Return the [x, y] coordinate for the center point of the cell that contains the specified text.  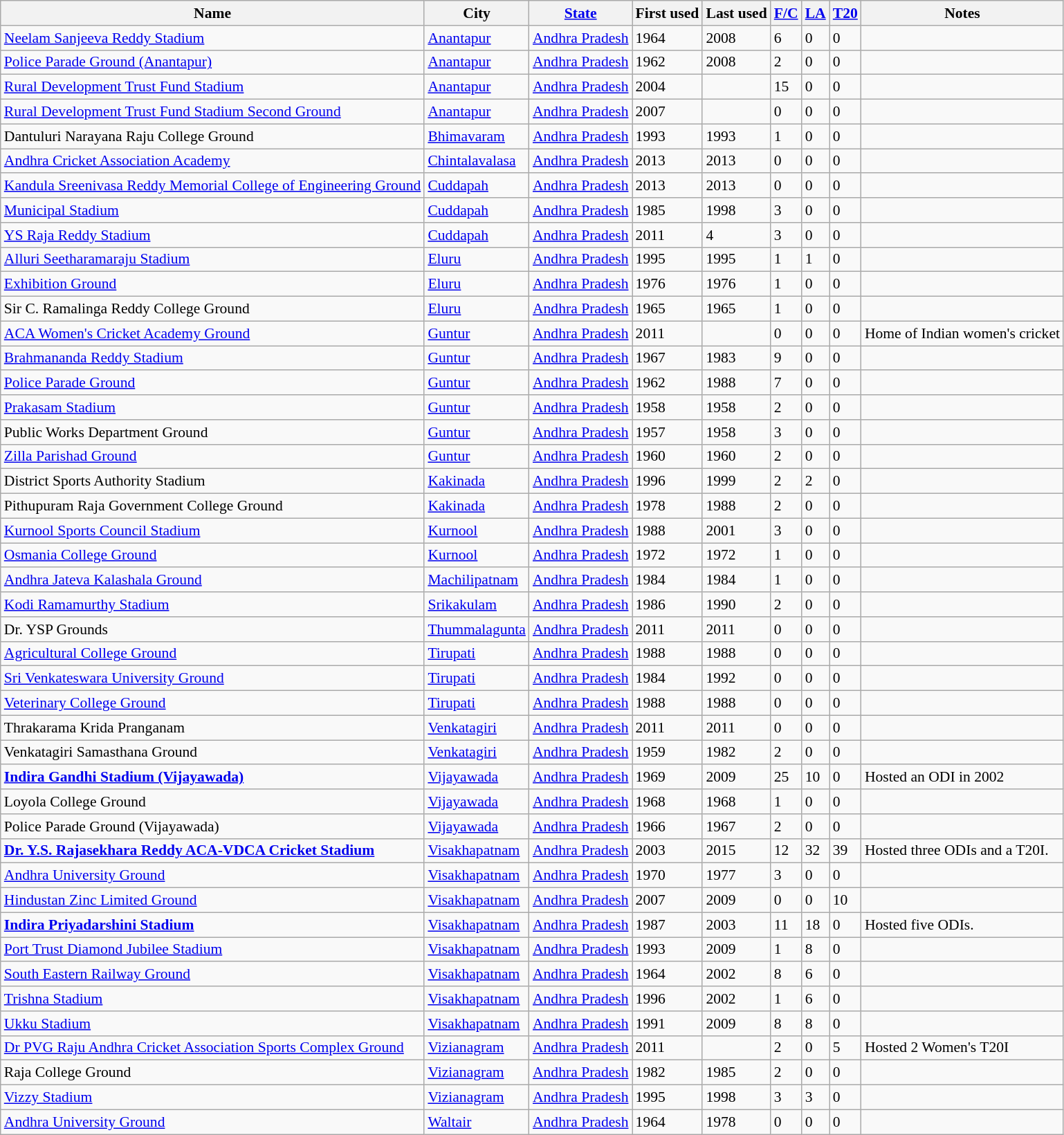
Last used [736, 13]
Loyola College Ground [213, 802]
Hosted three ODIs and a T20I. [962, 851]
ACA Women's Cricket Academy Ground [213, 333]
Rural Development Trust Fund Stadium Second Ground [213, 112]
Rural Development Trust Fund Stadium [213, 87]
Hindustan Zinc Limited Ground [213, 901]
1986 [668, 605]
1983 [736, 358]
1987 [668, 925]
Thummalagunta [477, 629]
Exhibition Ground [213, 284]
Police Parade Ground [213, 383]
Dr. YSP Grounds [213, 629]
Kodi Ramamurthy Stadium [213, 605]
Sir C. Ramalinga Reddy College Ground [213, 309]
4 [736, 235]
Hosted 2 Women's T20I [962, 1048]
Raja College Ground [213, 1073]
32 [816, 851]
Vizzy Stadium [213, 1098]
Notes [962, 13]
Police Parade Ground (Vijayawada) [213, 827]
City [477, 13]
Hosted five ODIs. [962, 925]
Neelam Sanjeeva Reddy Stadium [213, 38]
1969 [668, 777]
YS Raja Reddy Stadium [213, 235]
Public Works Department Ground [213, 432]
11 [786, 925]
Indira Priyadarshini Stadium [213, 925]
1957 [668, 432]
Chintalavalasa [477, 161]
Ukku Stadium [213, 1024]
1991 [668, 1024]
Municipal Stadium [213, 210]
State [581, 13]
2015 [736, 851]
15 [786, 87]
Prakasam Stadium [213, 407]
LA [816, 13]
1990 [736, 605]
1959 [668, 753]
7 [786, 383]
1966 [668, 827]
First used [668, 13]
Veterinary College Ground [213, 703]
F/C [786, 13]
Thrakarama Krida Pranganam [213, 728]
Kurnool Sports Council Stadium [213, 530]
Brahmananda Reddy Stadium [213, 358]
Venkatagiri Samasthana Ground [213, 753]
9 [786, 358]
Name [213, 13]
Pithupuram Raja Government College Ground [213, 506]
12 [786, 851]
South Eastern Railway Ground [213, 975]
1970 [668, 876]
Andhra Jateva Kalashala Ground [213, 580]
Port Trust Diamond Jubilee Stadium [213, 950]
Home of Indian women's cricket [962, 333]
Trishna Stadium [213, 999]
2004 [668, 87]
Dr. Y.S. Rajasekhara Reddy ACA-VDCA Cricket Stadium [213, 851]
Zilla Parishad Ground [213, 456]
Machilipatnam [477, 580]
2001 [736, 530]
Waltair [477, 1122]
Srikakulam [477, 605]
Kandula Sreenivasa Reddy Memorial College of Engineering Ground [213, 186]
Osmania College Ground [213, 555]
Dr PVG Raju Andhra Cricket Association Sports Complex Ground [213, 1048]
Sri Venkateswara University Ground [213, 679]
Indira Gandhi Stadium (Vijayawada) [213, 777]
Police Parade Ground (Anantapur) [213, 62]
District Sports Authority Stadium [213, 481]
1977 [736, 876]
Bhimavaram [477, 136]
Andhra Cricket Association Academy [213, 161]
1992 [736, 679]
39 [845, 851]
18 [816, 925]
Dantuluri Narayana Raju College Ground [213, 136]
Hosted an ODI in 2002 [962, 777]
1999 [736, 481]
Agricultural College Ground [213, 654]
Alluri Seetharamaraju Stadium [213, 259]
5 [845, 1048]
25 [786, 777]
T20 [845, 13]
